Provide the [x, y] coordinate of the cell's center where the given text is located.  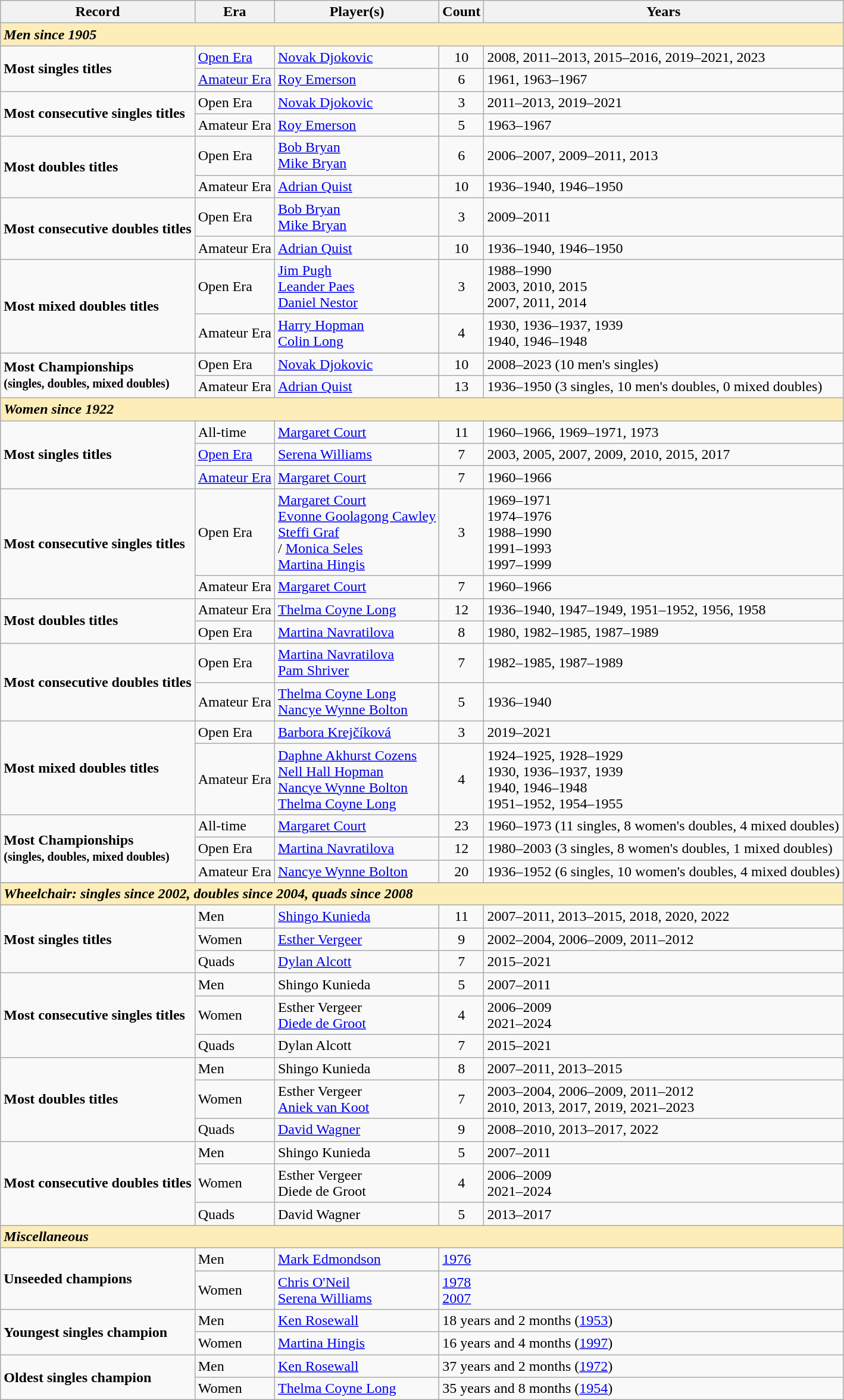
1980, 1982–1985, 1987–1989 [663, 632]
1988–19902003, 2010, 20152007, 2011, 2014 [663, 286]
2003–2004, 2006–2009, 2011–2012 2010, 2013, 2017, 2019, 2021–2023 [663, 1099]
1969–1971 1974–1976 1988–1990 1991–1993 1997–1999 [663, 532]
Esther Vergeer [357, 939]
1982–1985, 1987–1989 [663, 663]
1930, 1936–1937, 19391940, 1946–1948 [663, 333]
18 years and 2 months (1953) [641, 1321]
1976 [641, 1259]
Esther Vergeer Aniek van Koot [357, 1099]
Martina Navratilova Pam Shriver [357, 663]
2019–2021 [663, 732]
2007–2011, 2013–2015, 2018, 2020, 2022 [663, 917]
Nancye Wynne Bolton [357, 871]
1936–1950 (3 singles, 10 men's doubles, 0 mixed doubles) [663, 387]
2007–2011, 2013–2015 [663, 1068]
Miscellaneous [422, 1236]
20 [462, 871]
Wheelchair: singles since 2002, doubles since 2004, quads since 2008 [422, 894]
Martina Hingis [357, 1343]
1980–2003 (3 singles, 8 women's doubles, 1 mixed doubles) [663, 848]
Margaret Court Evonne Goolagong Cawley Steffi Graf/ Monica Seles Martina Hingis [357, 532]
Chris O'Neil Serena Williams [357, 1289]
1963–1967 [663, 125]
2002–2004, 2006–2009, 2011–2012 [663, 939]
37 years and 2 months (1972) [641, 1366]
35 years and 8 months (1954) [641, 1389]
2013–2017 [663, 1214]
1936–1952 (6 singles, 10 women's doubles, 4 mixed doubles) [663, 871]
2003, 2005, 2007, 2009, 2010, 2015, 2017 [663, 455]
Unseeded champions [98, 1279]
Daphne Akhurst Cozens Nell Hall Hopman Nancye Wynne Bolton Thelma Coyne Long [357, 779]
Men since 1905 [422, 35]
1936–1940 [663, 701]
Player(s) [357, 12]
1960–1966, 1969–1971, 1973 [663, 432]
2008–2010, 2013–2017, 2022 [663, 1130]
Jim Pugh Leander Paes Daniel Nestor [357, 286]
23 [462, 826]
Record [98, 12]
2009–2011 [663, 217]
19782007 [641, 1289]
Serena Williams [357, 455]
Women since 1922 [422, 410]
16 years and 4 months (1997) [641, 1343]
Oldest singles champion [98, 1377]
2011–2013, 2019–2021 [663, 102]
Count [462, 12]
Youngest singles champion [98, 1332]
1961, 1963–1967 [663, 80]
Era [235, 12]
13 [462, 387]
Harry Hopman Colin Long [357, 333]
1924–1925, 1928–19291930, 1936–1937, 19391940, 1946–1948 1951–1952, 1954–1955 [663, 779]
Barbora Krejčíková [357, 732]
2008, 2011–2013, 2015–2016, 2019–2021, 2023 [663, 57]
Years [663, 12]
2006–2007, 2009–2011, 2013 [663, 156]
1936–1940, 1947–1949, 1951–1952, 1956, 1958 [663, 610]
1960–1973 (11 singles, 8 women's doubles, 4 mixed doubles) [663, 826]
Mark Edmondson [357, 1259]
2008–2023 (10 men's singles) [663, 364]
Thelma Coyne Long Nancye Wynne Bolton [357, 701]
